Extract the (x, y) coordinate from the center of the cell holding the provided text.  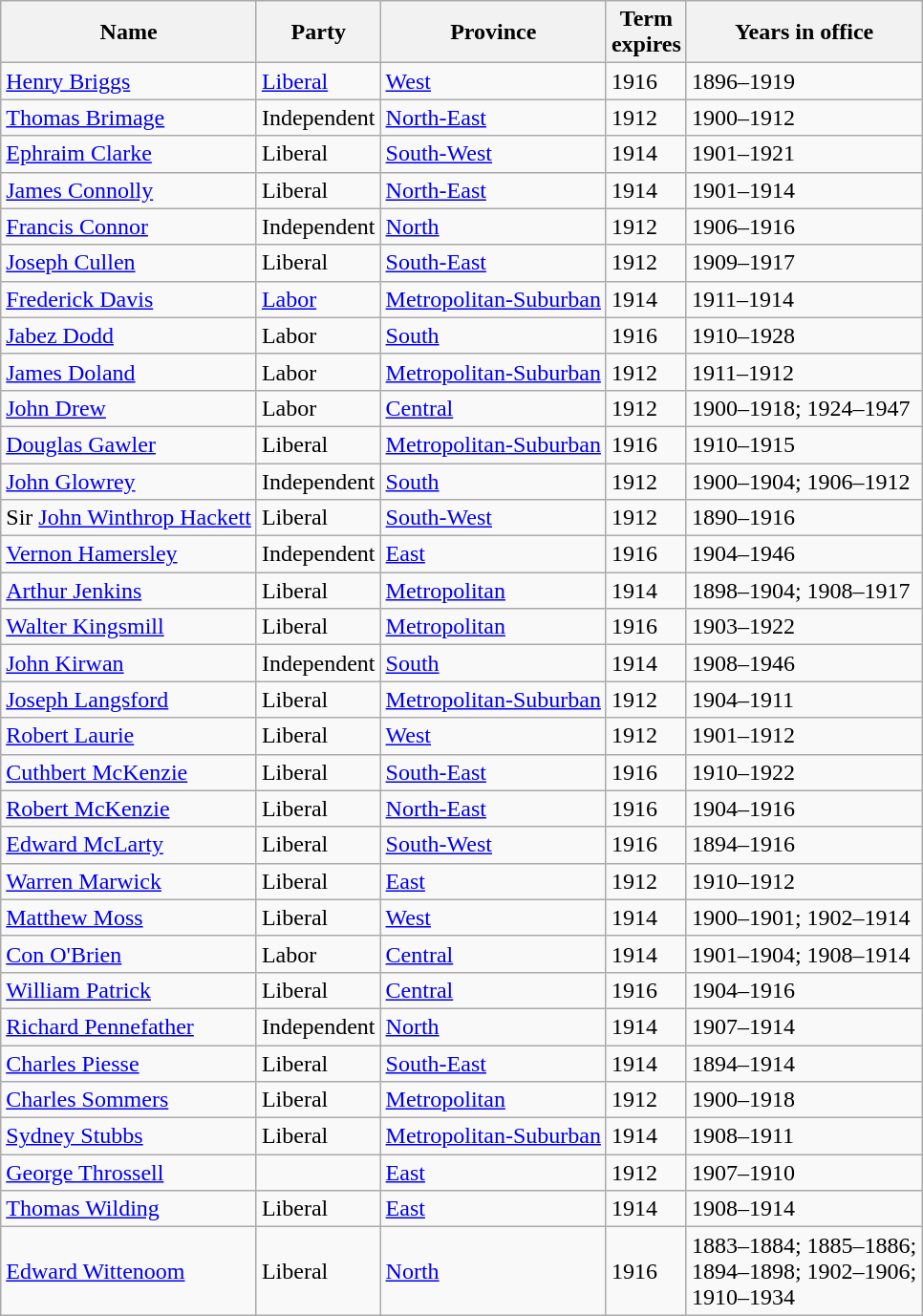
Walter Kingsmill (129, 627)
Robert Laurie (129, 736)
John Glowrey (129, 481)
Matthew Moss (129, 917)
John Drew (129, 408)
Sir John Winthrop Hackett (129, 518)
1904–1946 (804, 554)
Ephraim Clarke (129, 154)
Edward McLarty (129, 845)
1910–1915 (804, 444)
1903–1922 (804, 627)
John Kirwan (129, 663)
1894–1916 (804, 845)
1900–1918 (804, 1100)
Joseph Langsford (129, 700)
1900–1912 (804, 118)
Henry Briggs (129, 81)
1896–1919 (804, 81)
Termexpires (646, 32)
1906–1916 (804, 227)
1904–1911 (804, 700)
1910–1922 (804, 772)
1901–1904; 1908–1914 (804, 954)
1901–1914 (804, 190)
George Throssell (129, 1173)
1900–1901; 1902–1914 (804, 917)
Richard Pennefather (129, 1026)
1911–1914 (804, 299)
Jabez Dodd (129, 335)
1908–1946 (804, 663)
Arthur Jenkins (129, 591)
Province (493, 32)
Con O'Brien (129, 954)
Francis Connor (129, 227)
1908–1911 (804, 1136)
James Doland (129, 372)
1907–1914 (804, 1026)
1908–1914 (804, 1209)
Cuthbert McKenzie (129, 772)
1901–1912 (804, 736)
Years in office (804, 32)
1883–1884; 1885–1886;1894–1898; 1902–1906;1910–1934 (804, 1271)
Thomas Brimage (129, 118)
1894–1914 (804, 1064)
Vernon Hamersley (129, 554)
1909–1917 (804, 263)
Robert McKenzie (129, 809)
1898–1904; 1908–1917 (804, 591)
1910–1928 (804, 335)
Edward Wittenoom (129, 1271)
Name (129, 32)
1900–1904; 1906–1912 (804, 481)
1907–1910 (804, 1173)
1911–1912 (804, 372)
William Patrick (129, 990)
James Connolly (129, 190)
Douglas Gawler (129, 444)
Joseph Cullen (129, 263)
Warren Marwick (129, 881)
1890–1916 (804, 518)
Charles Sommers (129, 1100)
Sydney Stubbs (129, 1136)
Charles Piesse (129, 1064)
1900–1918; 1924–1947 (804, 408)
Frederick Davis (129, 299)
Party (318, 32)
Thomas Wilding (129, 1209)
1910–1912 (804, 881)
1901–1921 (804, 154)
